Find where the given text appears and provide that cell's center as [x, y] coordinate. 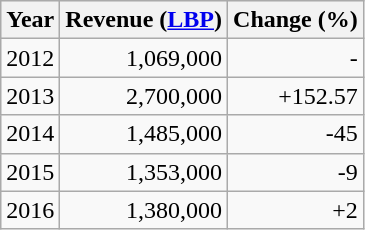
1,353,000 [144, 172]
+2 [296, 210]
-9 [296, 172]
Revenue (LBP) [144, 20]
2016 [30, 210]
1,380,000 [144, 210]
- [296, 58]
+152.57 [296, 96]
2012 [30, 58]
2013 [30, 96]
1,485,000 [144, 134]
Year [30, 20]
Change (%) [296, 20]
2,700,000 [144, 96]
2014 [30, 134]
2015 [30, 172]
-45 [296, 134]
1,069,000 [144, 58]
